Extract the (x, y) coordinate from the center of the cell holding the provided text.  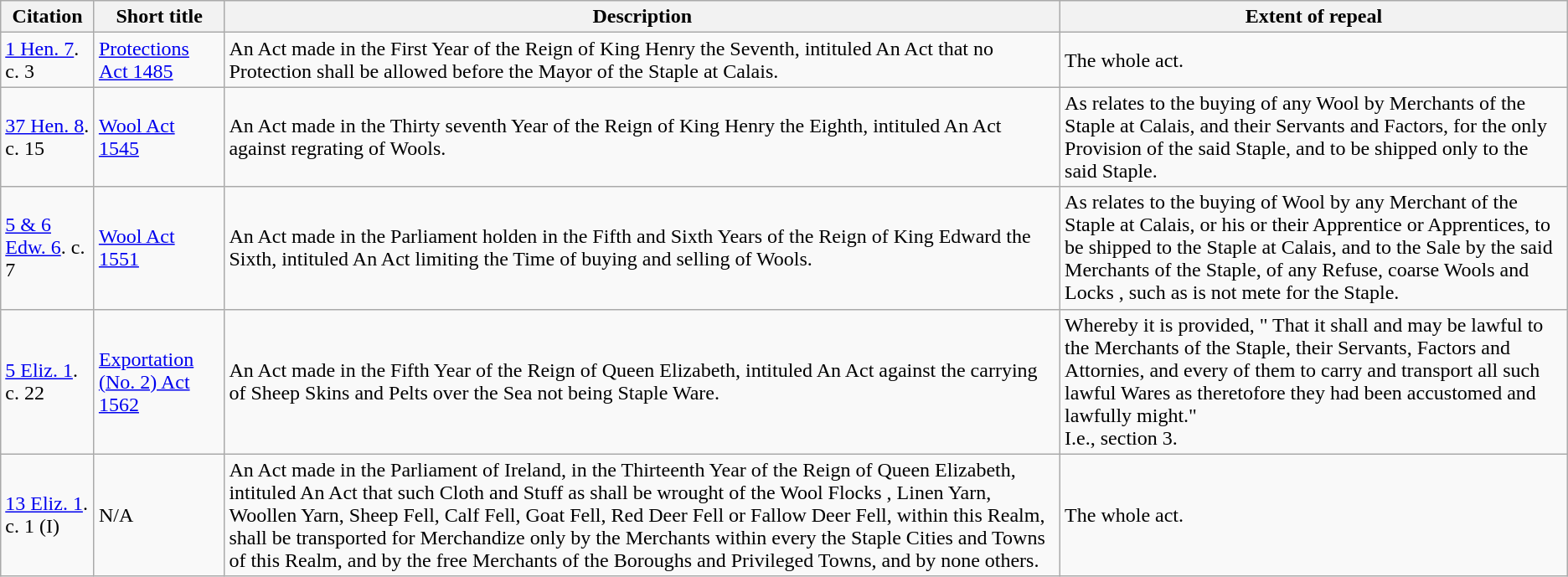
Extent of repeal (1314, 17)
Protections Act 1485 (159, 60)
Short title (159, 17)
Wool Act 1551 (159, 248)
1 Hen. 7. c. 3 (48, 60)
N/A (159, 515)
Description (642, 17)
Wool Act 1545 (159, 137)
An Act made in the Thirty seventh Year of the Reign of King Henry the Eighth, intituled An Act against regrating of Wools. (642, 137)
5 Eliz. 1. c. 22 (48, 382)
37 Hen. 8. c. 15 (48, 137)
Citation (48, 17)
Exportation (No. 2) Act 1562 (159, 382)
5 & 6 Edw. 6. c. 7 (48, 248)
13 Eliz. 1. c. 1 (I) (48, 515)
